Pinpoint the cell where the given text exists, returning its [X, Y] midpoint coordinate. 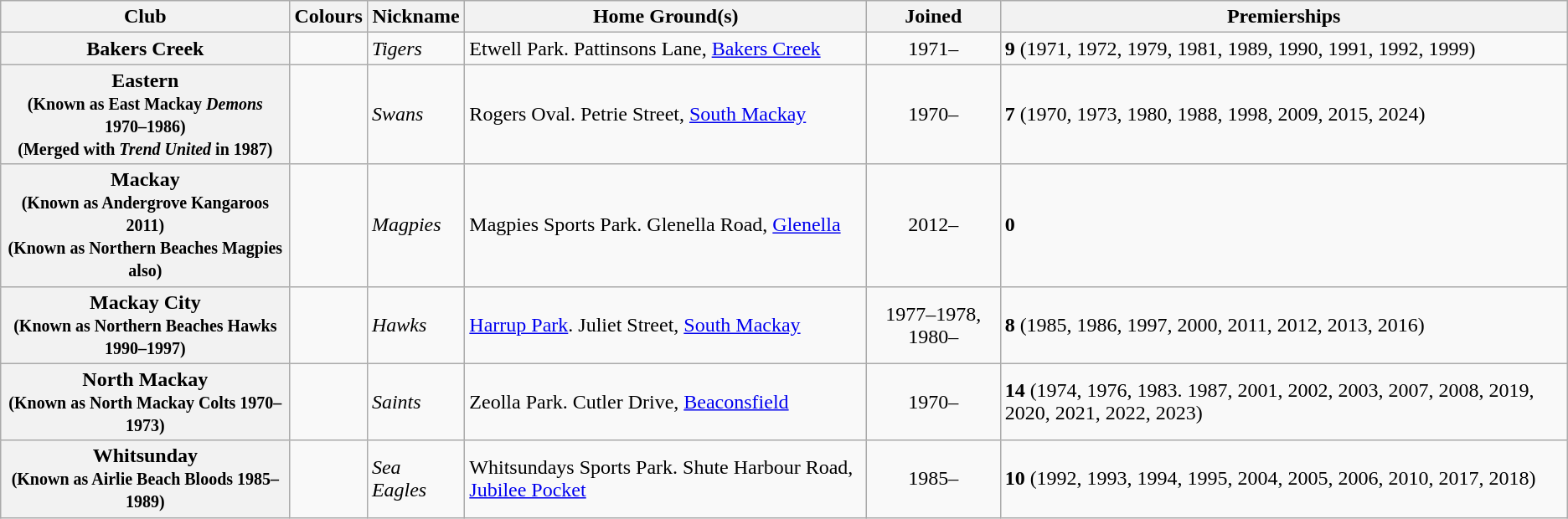
Whitsunday(Known as Airlie Beach Bloods 1985–1989) [146, 479]
2012– [934, 225]
Hawks [415, 325]
Colours [328, 17]
Mackay City(Known as Northern Beaches Hawks 1990–1997) [146, 325]
Zeolla Park. Cutler Drive, Beaconsfield [666, 402]
Magpies [415, 225]
Premierships [1283, 17]
Tigers [415, 49]
Magpies Sports Park. Glenella Road, Glenella [666, 225]
8 (1985, 1986, 1997, 2000, 2011, 2012, 2013, 2016) [1283, 325]
Home Ground(s) [666, 17]
Mackay(Known as Andergrove Kangaroos 2011)(Known as Northern Beaches Magpies also) [146, 225]
Sea Eagles [415, 479]
10 (1992, 1993, 1994, 1995, 2004, 2005, 2006, 2010, 2017, 2018) [1283, 479]
Saints [415, 402]
Harrup Park. Juliet Street, South Mackay [666, 325]
9 (1971, 1972, 1979, 1981, 1989, 1990, 1991, 1992, 1999) [1283, 49]
1977–1978, 1980– [934, 325]
Eastern(Known as East Mackay Demons 1970–1986)(Merged with Trend United in 1987) [146, 114]
Swans [415, 114]
14 (1974, 1976, 1983. 1987, 2001, 2002, 2003, 2007, 2008, 2019, 2020, 2021, 2022, 2023) [1283, 402]
Etwell Park. Pattinsons Lane, Bakers Creek [666, 49]
North Mackay(Known as North Mackay Colts 1970–1973) [146, 402]
7 (1970, 1973, 1980, 1988, 1998, 2009, 2015, 2024) [1283, 114]
Whitsundays Sports Park. Shute Harbour Road, Jubilee Pocket [666, 479]
Bakers Creek [146, 49]
1985– [934, 479]
0 [1283, 225]
Nickname [415, 17]
Club [146, 17]
1971– [934, 49]
Rogers Oval. Petrie Street, South Mackay [666, 114]
Joined [934, 17]
